Return [X, Y] of the center of cell containing provided text 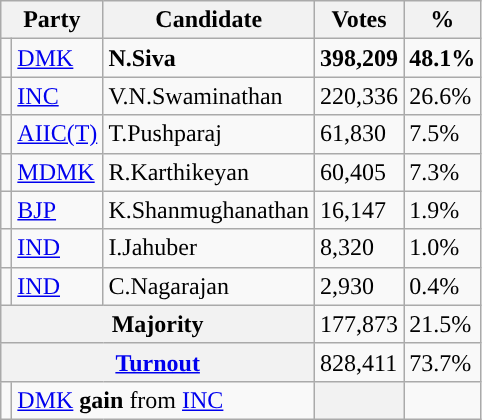
73.7% [442, 362]
16,147 [360, 210]
% [442, 20]
BJP [58, 210]
C.Nagarajan [209, 286]
R.Karthikeyan [209, 172]
V.N.Swaminathan [209, 96]
7.3% [442, 172]
N.Siva [209, 58]
MDMK [58, 172]
K.Shanmughanathan [209, 210]
DMK [58, 58]
Votes [360, 20]
177,873 [360, 324]
INC [58, 96]
220,336 [360, 96]
8,320 [360, 248]
Majority [158, 324]
26.6% [442, 96]
I.Jahuber [209, 248]
DMK gain from INC [164, 400]
Turnout [158, 362]
48.1% [442, 58]
61,830 [360, 134]
AIIC(T) [58, 134]
1.0% [442, 248]
Candidate [209, 20]
828,411 [360, 362]
1.9% [442, 210]
398,209 [360, 58]
Party [52, 20]
21.5% [442, 324]
2,930 [360, 286]
0.4% [442, 286]
60,405 [360, 172]
T.Pushparaj [209, 134]
7.5% [442, 134]
